Output the (X, Y) coordinate of the center of the cell containing the given text.  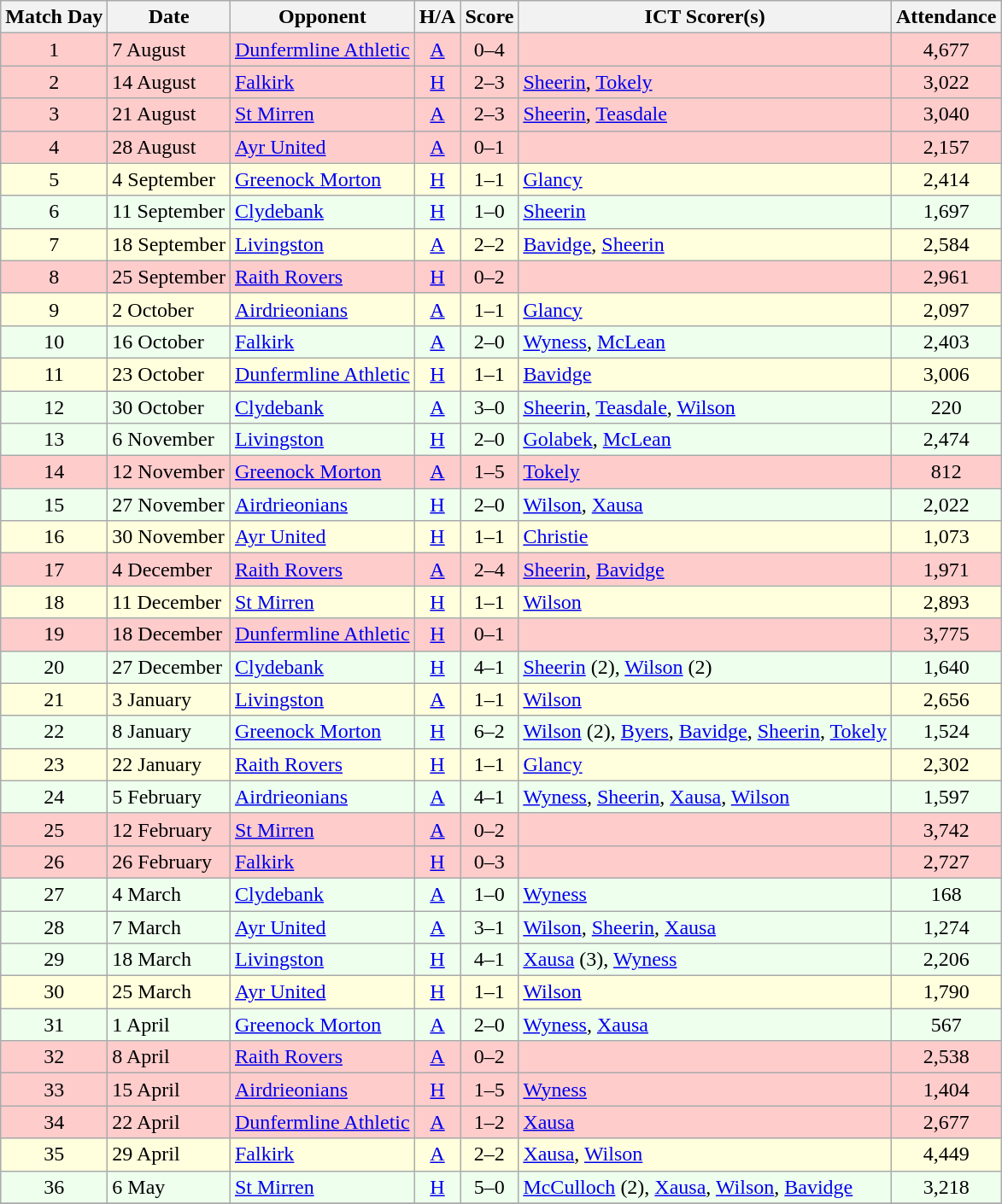
4 March (169, 894)
11 December (169, 602)
5 February (169, 797)
14 August (169, 82)
Bavidge, Sheerin (706, 244)
3,040 (946, 114)
2,414 (946, 179)
1 (55, 50)
2,206 (946, 960)
8 April (169, 1057)
12 November (169, 472)
Match Day (55, 17)
2,961 (946, 277)
30 (55, 992)
11 September (169, 212)
23 (55, 764)
Sheerin (2), Wilson (2) (706, 667)
6 (55, 212)
2,656 (946, 699)
3 (55, 114)
15 April (169, 1090)
Wyness, Sheerin, Xausa, Wilson (706, 797)
16 (55, 537)
18 December (169, 634)
34 (55, 1122)
12 (55, 407)
5 (55, 179)
19 (55, 634)
16 October (169, 342)
2 October (169, 309)
Opponent (322, 17)
2 (55, 82)
8 January (169, 732)
27 (55, 894)
2,022 (946, 505)
McCulloch (2), Xausa, Wilson, Bavidge (706, 1187)
11 (55, 374)
Tokely (706, 472)
3,742 (946, 829)
29 April (169, 1154)
Xausa, Wilson (706, 1154)
H/A (437, 17)
6 May (169, 1187)
Xausa (3), Wyness (706, 960)
168 (946, 894)
22 (55, 732)
3–1 (489, 926)
0–3 (489, 862)
22 January (169, 764)
1,404 (946, 1090)
2,727 (946, 862)
12 February (169, 829)
2–4 (489, 570)
Golabek, McLean (706, 440)
2,157 (946, 147)
1,697 (946, 212)
1,073 (946, 537)
Sheerin, Teasdale, Wilson (706, 407)
27 November (169, 505)
1,640 (946, 667)
Sheerin, Teasdale (706, 114)
32 (55, 1057)
13 (55, 440)
567 (946, 1025)
2,893 (946, 602)
2,097 (946, 309)
Sheerin, Tokely (706, 82)
3 January (169, 699)
3,022 (946, 82)
25 March (169, 992)
0–4 (489, 50)
Christie (706, 537)
220 (946, 407)
35 (55, 1154)
Sheerin, Bavidge (706, 570)
2,677 (946, 1122)
4 December (169, 570)
6 November (169, 440)
20 (55, 667)
8 (55, 277)
31 (55, 1025)
18 (55, 602)
Attendance (946, 17)
15 (55, 505)
7 March (169, 926)
Wyness, McLean (706, 342)
1,597 (946, 797)
1,790 (946, 992)
3,006 (946, 374)
26 (55, 862)
7 August (169, 50)
Wyness, Xausa (706, 1025)
Date (169, 17)
33 (55, 1090)
1–2 (489, 1122)
5–0 (489, 1187)
ICT Scorer(s) (706, 17)
6–2 (489, 732)
21 (55, 699)
26 February (169, 862)
3,775 (946, 634)
2,584 (946, 244)
18 September (169, 244)
9 (55, 309)
2,474 (946, 440)
2,302 (946, 764)
4 September (169, 179)
27 December (169, 667)
30 October (169, 407)
4 (55, 147)
4,677 (946, 50)
812 (946, 472)
1,524 (946, 732)
17 (55, 570)
21 August (169, 114)
3–0 (489, 407)
14 (55, 472)
Score (489, 17)
25 September (169, 277)
1 April (169, 1025)
25 (55, 829)
28 (55, 926)
24 (55, 797)
29 (55, 960)
23 October (169, 374)
4,449 (946, 1154)
2,403 (946, 342)
Wilson, Sheerin, Xausa (706, 926)
Wilson, Xausa (706, 505)
30 November (169, 537)
1,274 (946, 926)
22 April (169, 1122)
10 (55, 342)
Sheerin (706, 212)
2,538 (946, 1057)
18 March (169, 960)
36 (55, 1187)
Bavidge (706, 374)
28 August (169, 147)
1,971 (946, 570)
7 (55, 244)
3,218 (946, 1187)
Xausa (706, 1122)
Wilson (2), Byers, Bavidge, Sheerin, Tokely (706, 732)
